Locate the cell with the specified text and output its (x, y) center coordinate. 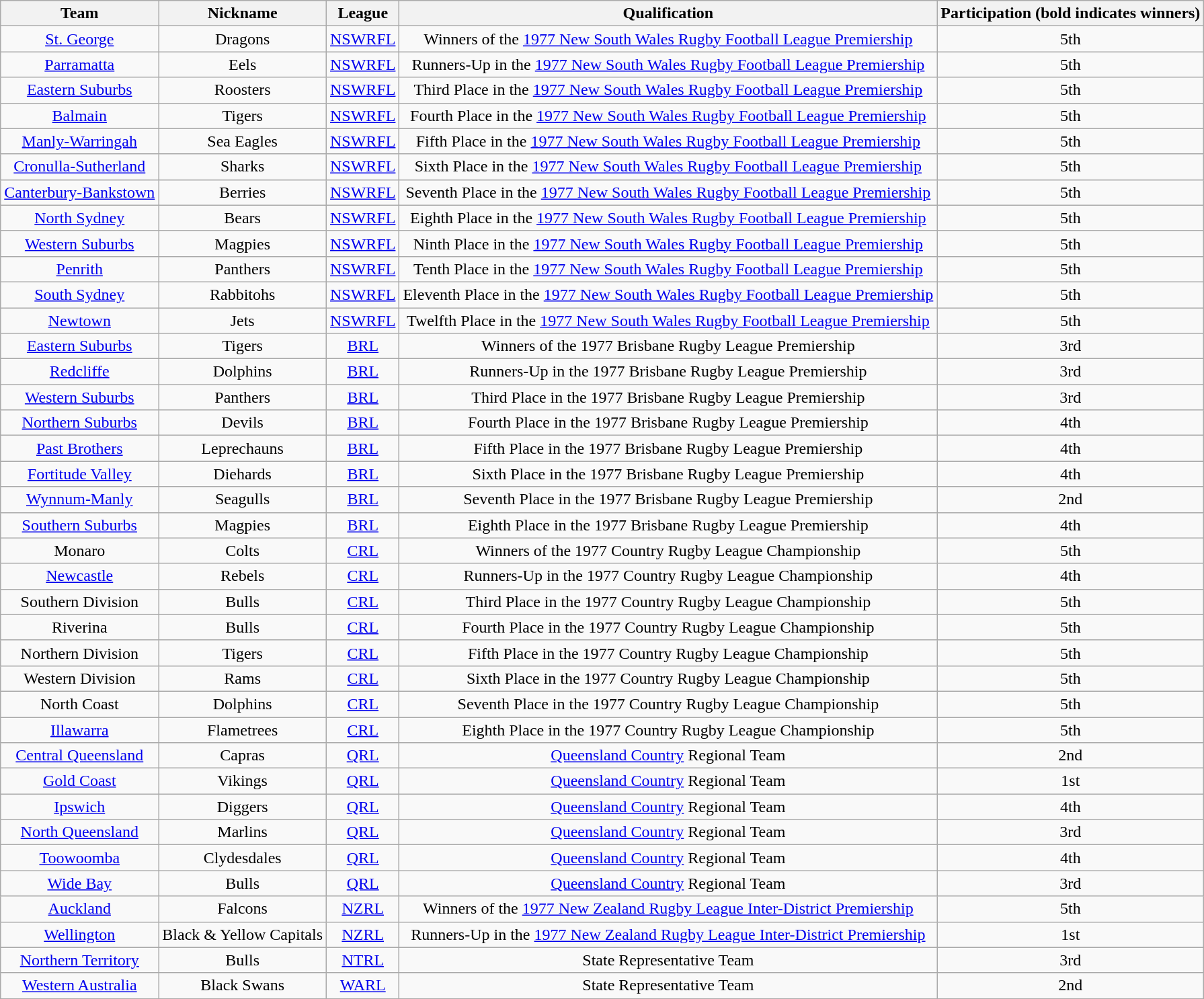
Vikings (243, 781)
Eleventh Place in the 1977 New South Wales Rugby Football League Premiership (668, 294)
Northern Division (79, 653)
Fifth Place in the 1977 Brisbane Rugby League Premiership (668, 448)
Fifth Place in the 1977 New South Wales Rugby Football League Premiership (668, 141)
Participation (bold indicates winners) (1070, 13)
Diggers (243, 807)
Bears (243, 218)
St. George (79, 39)
Fourth Place in the 1977 Country Rugby League Championship (668, 627)
Berries (243, 192)
Newtown (79, 321)
Devils (243, 423)
Black & Yellow Capitals (243, 934)
Wellington (79, 934)
Black Swans (243, 986)
Fourth Place in the 1977 Brisbane Rugby League Premiership (668, 423)
Cronulla-Sutherland (79, 167)
Qualification (668, 13)
Monaro (79, 551)
Winners of the 1977 Brisbane Rugby League Premiership (668, 346)
North Queensland (79, 832)
Penrith (79, 269)
Northern Suburbs (79, 423)
Seventh Place in the 1977 New South Wales Rugby Football League Premiership (668, 192)
Flametrees (243, 729)
Eighth Place in the 1977 Brisbane Rugby League Premiership (668, 525)
South Sydney (79, 294)
Falcons (243, 909)
Gold Coast (79, 781)
Sixth Place in the 1977 Brisbane Rugby League Premiership (668, 474)
Redcliffe (79, 372)
Illawarra (79, 729)
Dragons (243, 39)
Seagulls (243, 499)
Wynnum-Manly (79, 499)
Runners-Up in the 1977 New Zealand Rugby League Inter-District Premiership (668, 934)
Third Place in the 1977 Country Rugby League Championship (668, 602)
Wide Bay (79, 883)
Southern Division (79, 602)
Fortitude Valley (79, 474)
WARL (363, 986)
Sixth Place in the 1977 Country Rugby League Championship (668, 678)
Colts (243, 551)
Winners of the 1977 New South Wales Rugby Football League Premiership (668, 39)
Central Queensland (79, 756)
Winners of the 1977 Country Rugby League Championship (668, 551)
Marlins (243, 832)
Clydesdales (243, 858)
Leprechauns (243, 448)
Nickname (243, 13)
Past Brothers (79, 448)
Tenth Place in the 1977 New South Wales Rugby Football League Premiership (668, 269)
Sixth Place in the 1977 New South Wales Rugby Football League Premiership (668, 167)
Newcastle (79, 576)
League (363, 13)
Fourth Place in the 1977 New South Wales Rugby Football League Premiership (668, 116)
Team (79, 13)
Fifth Place in the 1977 Country Rugby League Championship (668, 653)
Eighth Place in the 1977 Country Rugby League Championship (668, 729)
Manly-Warringah (79, 141)
Auckland (79, 909)
Rams (243, 678)
Sharks (243, 167)
Winners of the 1977 New Zealand Rugby League Inter-District Premiership (668, 909)
Runners-Up in the 1977 Brisbane Rugby League Premiership (668, 372)
Third Place in the 1977 New South Wales Rugby Football League Premiership (668, 90)
Eighth Place in the 1977 New South Wales Rugby Football League Premiership (668, 218)
Rabbitohs (243, 294)
Western Division (79, 678)
Parramatta (79, 65)
Seventh Place in the 1977 Country Rugby League Championship (668, 704)
Southern Suburbs (79, 525)
Roosters (243, 90)
Western Australia (79, 986)
Capras (243, 756)
Eels (243, 65)
Riverina (79, 627)
Runners-Up in the 1977 Country Rugby League Championship (668, 576)
NTRL (363, 960)
Canterbury-Bankstown (79, 192)
Twelfth Place in the 1977 New South Wales Rugby Football League Premiership (668, 321)
Rebels (243, 576)
North Sydney (79, 218)
Runners-Up in the 1977 New South Wales Rugby Football League Premiership (668, 65)
Northern Territory (79, 960)
Ipswich (79, 807)
Jets (243, 321)
Diehards (243, 474)
Toowoomba (79, 858)
Third Place in the 1977 Brisbane Rugby League Premiership (668, 397)
Balmain (79, 116)
North Coast (79, 704)
Ninth Place in the 1977 New South Wales Rugby Football League Premiership (668, 243)
Sea Eagles (243, 141)
Seventh Place in the 1977 Brisbane Rugby League Premiership (668, 499)
